Search for the cell housing the specified text and yield its (X, Y) center coordinate. 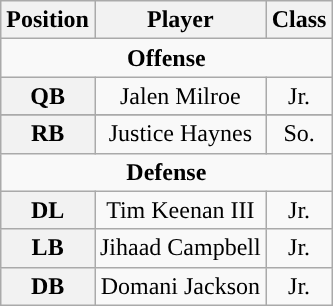
So. (299, 134)
Position (48, 20)
DB (48, 286)
LB (48, 248)
Tim Keenan III (180, 210)
DL (48, 210)
Jalen Milroe (180, 96)
Domani Jackson (180, 286)
Class (299, 20)
Defense (166, 172)
Offense (166, 58)
Jihaad Campbell (180, 248)
QB (48, 96)
Justice Haynes (180, 134)
Player (180, 20)
RB (48, 134)
